Locate the cell with the specified text and output its [X, Y] center coordinate. 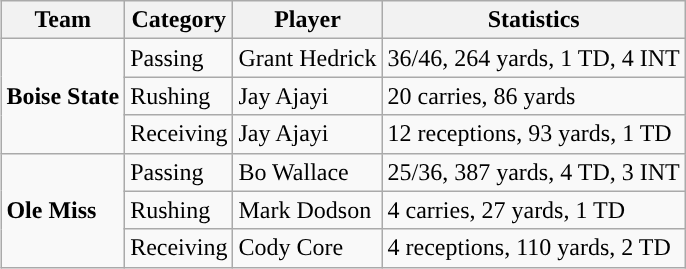
12 receptions, 93 yards, 1 TD [534, 134]
Boise State [63, 96]
Statistics [534, 20]
Bo Wallace [308, 172]
Team [63, 20]
Mark Dodson [308, 210]
Grant Hedrick [308, 58]
4 receptions, 110 yards, 2 TD [534, 248]
20 carries, 86 yards [534, 96]
Ole Miss [63, 210]
Cody Core [308, 248]
4 carries, 27 yards, 1 TD [534, 210]
Category [179, 20]
25/36, 387 yards, 4 TD, 3 INT [534, 172]
36/46, 264 yards, 1 TD, 4 INT [534, 58]
Player [308, 20]
